Provide the (x, y) coordinate of the cell's center where the given text is located.  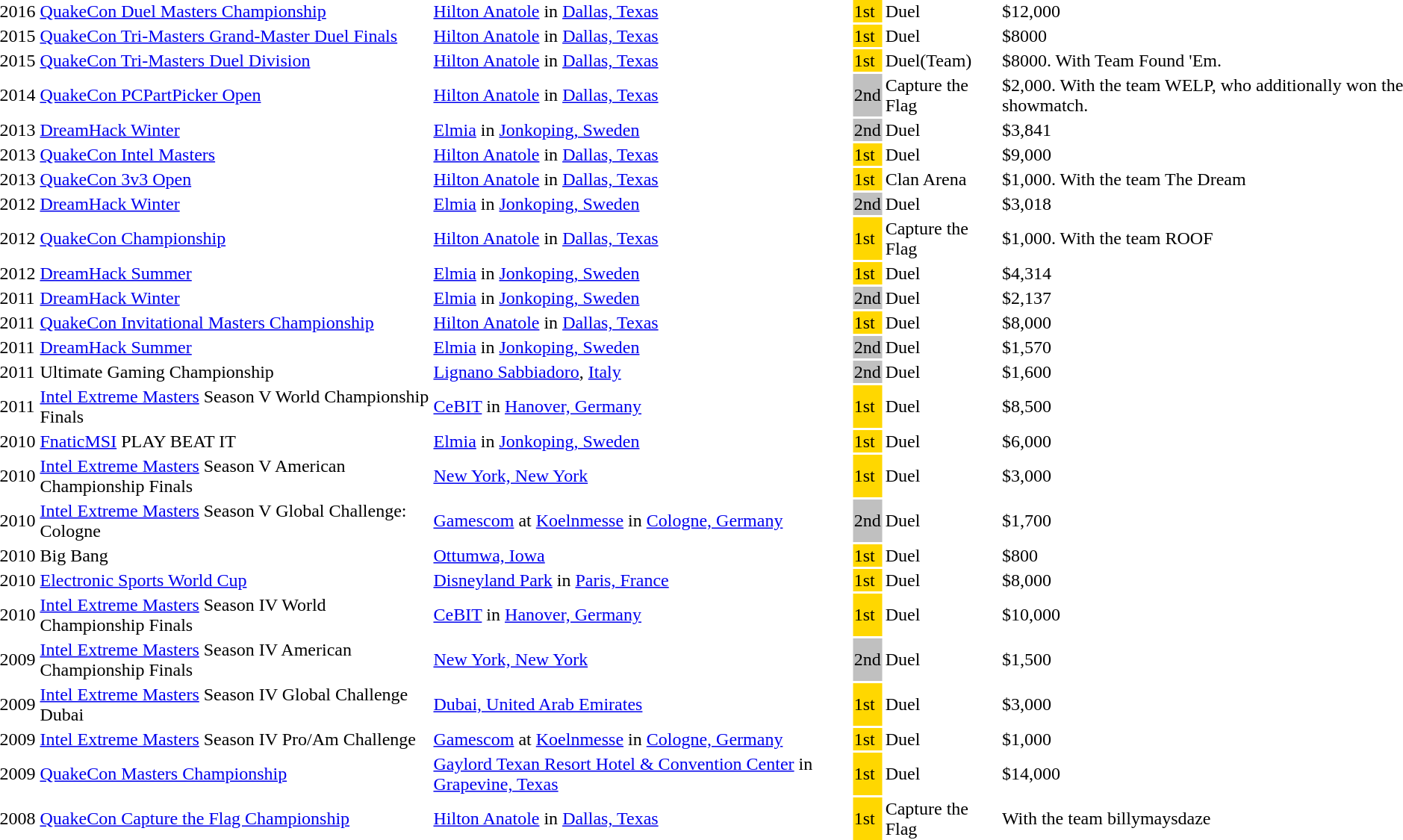
QuakeCon Capture the Flag Championship (234, 818)
Duel(Team) (941, 60)
Intel Extreme Masters Season V American Championship Finals (234, 476)
FnaticMSI PLAY BEAT IT (234, 441)
Dubai, United Arab Emirates (641, 705)
Intel Extreme Masters Season V Global Challenge: Cologne (234, 521)
QuakeCon Tri-Masters Duel Division (234, 60)
Ultimate Gaming Championship (234, 372)
QuakeCon PCPartPicker Open (234, 96)
QuakeCon 3v3 Open (234, 179)
Disneyland Park in Paris, France (641, 580)
Intel Extreme Masters Season IV American Championship Finals (234, 660)
Intel Extreme Masters Season IV Global Challenge Dubai (234, 705)
QuakeCon Duel Masters Championship (234, 11)
Intel Extreme Masters Season IV World Championship Finals (234, 615)
Intel Extreme Masters Season V World Championship Finals (234, 406)
Lignano Sabbiadoro, Italy (641, 372)
QuakeCon Masters Championship (234, 774)
QuakeCon Tri-Masters Grand-Master Duel Finals (234, 36)
QuakeCon Invitational Masters Championship (234, 323)
Electronic Sports World Cup (234, 580)
Intel Extreme Masters Season IV Pro/Am Challenge (234, 739)
QuakeCon Championship (234, 239)
Clan Arena (941, 179)
QuakeCon Intel Masters (234, 155)
Big Bang (234, 556)
Gaylord Texan Resort Hotel & Convention Center in Grapevine, Texas (641, 774)
Ottumwa, Iowa (641, 556)
